Output the [x, y] coordinate of the center of the cell containing the given text.  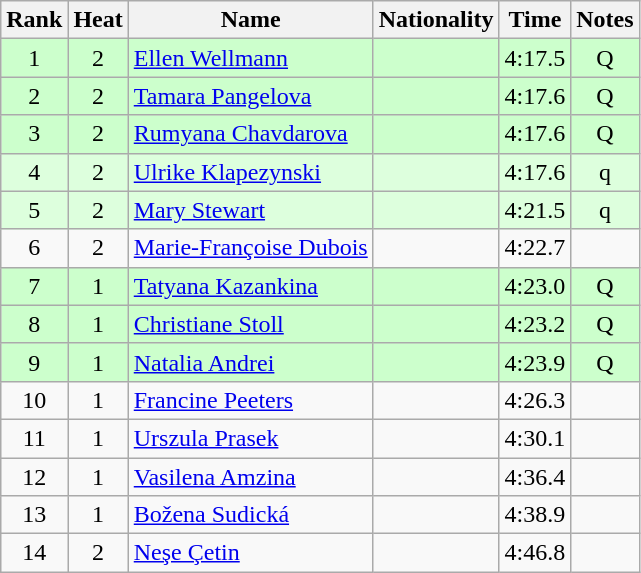
11 [34, 438]
6 [34, 248]
4:22.7 [535, 248]
Tamara Pangelova [250, 96]
5 [34, 210]
Natalia Andrei [250, 362]
Time [535, 20]
12 [34, 477]
Rumyana Chavdarova [250, 134]
9 [34, 362]
13 [34, 515]
Tatyana Kazankina [250, 286]
7 [34, 286]
Name [250, 20]
Ellen Wellmann [250, 58]
Christiane Stoll [250, 324]
Ulrike Klapezynski [250, 172]
4:23.2 [535, 324]
4:21.5 [535, 210]
4:17.5 [535, 58]
Božena Sudická [250, 515]
Mary Stewart [250, 210]
4:36.4 [535, 477]
10 [34, 400]
14 [34, 553]
Rank [34, 20]
Notes [605, 20]
Francine Peeters [250, 400]
4:23.9 [535, 362]
Nationality [436, 20]
Urszula Prasek [250, 438]
8 [34, 324]
Marie-Françoise Dubois [250, 248]
3 [34, 134]
4:30.1 [535, 438]
4:38.9 [535, 515]
4:23.0 [535, 286]
Neşe Çetin [250, 553]
Vasilena Amzina [250, 477]
Heat [98, 20]
4:46.8 [535, 553]
4 [34, 172]
4:26.3 [535, 400]
